For the text-containing cell, return its midpoint in (X, Y) coordinate format. 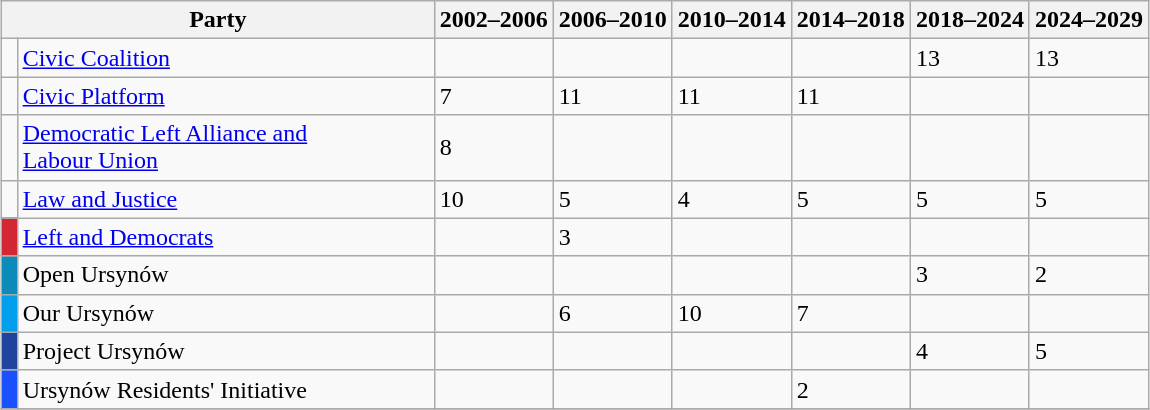
2018–2024 (970, 20)
Left and Democrats (226, 237)
Our Ursynów (226, 313)
Civic Platform (226, 96)
Open Ursynów (226, 275)
2010–2014 (732, 20)
2024–2029 (1088, 20)
Law and Justice (226, 199)
8 (494, 148)
Democratic Left Alliance andLabour Union (226, 148)
Ursynów Residents' Initiative (226, 389)
2006–2010 (612, 20)
2014–2018 (850, 20)
Project Ursynów (226, 351)
Party (218, 20)
2002–2006 (494, 20)
6 (612, 313)
Civic Coalition (226, 58)
